From the cell containing the given text, extract its center point as [X, Y] coordinate. 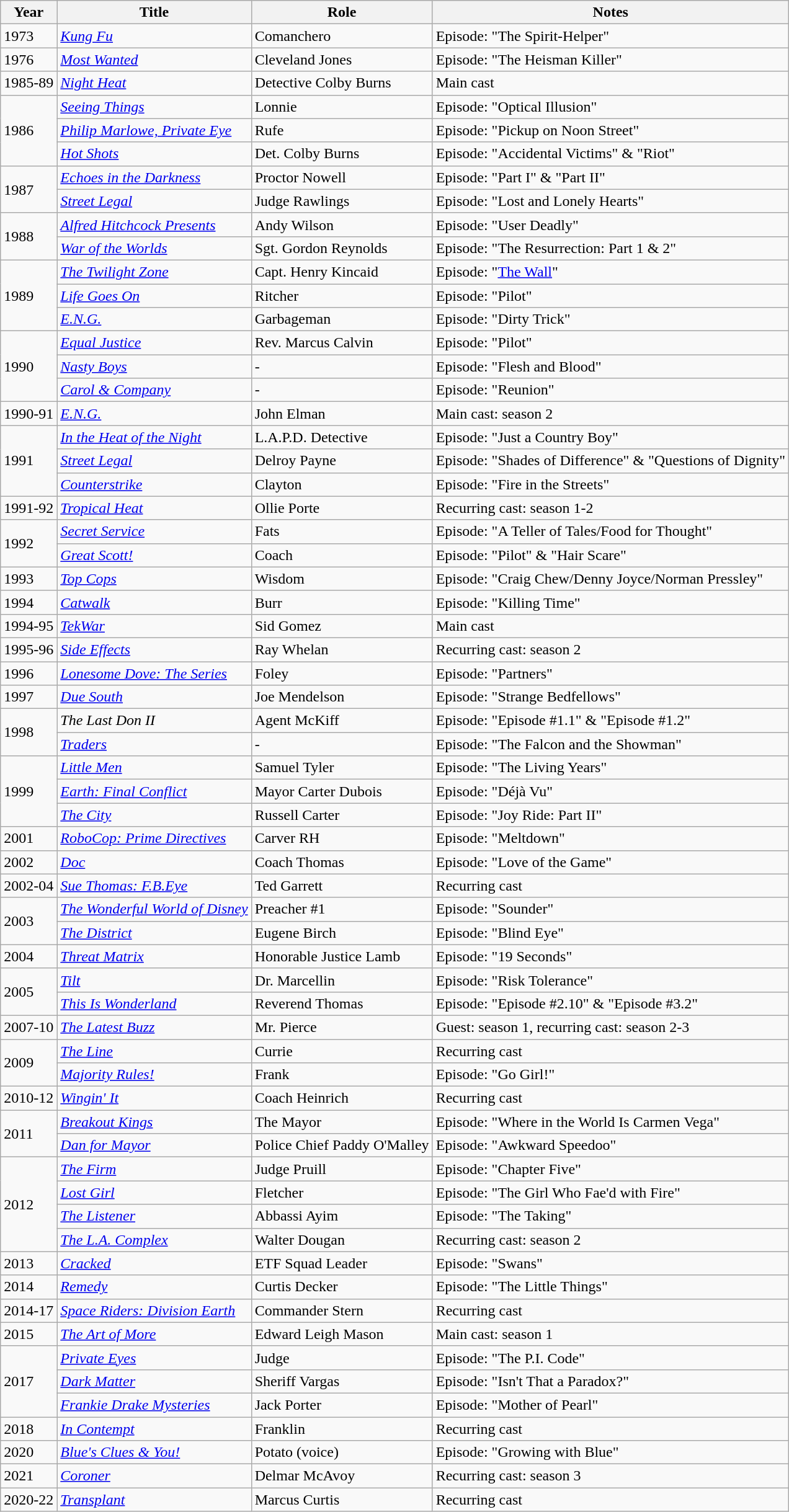
2005 [29, 992]
1994-95 [29, 626]
Delroy Payne [342, 461]
Majority Rules! [154, 1075]
Mr. Pierce [342, 1027]
Episode: "Blind Eye" [610, 933]
Philip Marlowe, Private Eye [154, 130]
Episode: "Mother of Pearl" [610, 1405]
The Latest Buzz [154, 1027]
Episode: "Optical Illusion" [610, 107]
Episode: "Déjà Vu" [610, 791]
1985-89 [29, 83]
Counterstrike [154, 484]
Rufe [342, 130]
Episode: "The Wall" [610, 272]
1999 [29, 791]
Coach Heinrich [342, 1098]
Fletcher [342, 1193]
Potato (voice) [342, 1452]
1973 [29, 36]
Cleveland Jones [342, 60]
Episode: "Shades of Difference" & "Questions of Dignity" [610, 461]
Ritcher [342, 296]
Walter Dougan [342, 1240]
Episode: "Strange Bedfellows" [610, 697]
Role [342, 12]
The Mayor [342, 1122]
Marcus Curtis [342, 1500]
2014-17 [29, 1310]
Eugene Birch [342, 933]
Dr. Marcellin [342, 980]
Equal Justice [154, 343]
1991 [29, 461]
Sid Gomez [342, 626]
Year [29, 12]
1997 [29, 697]
Episode: "Craig Chew/Denny Joyce/Norman Pressley" [610, 579]
Threat Matrix [154, 956]
The Twilight Zone [154, 272]
Ollie Porte [342, 508]
1993 [29, 579]
1998 [29, 732]
Carver RH [342, 838]
Samuel Tyler [342, 768]
Dark Matter [154, 1381]
Episode: "Sounder" [610, 909]
The City [154, 815]
Episode: "Pilot" & "Hair Scare" [610, 555]
Wingin' It [154, 1098]
John Elman [342, 414]
Life Goes On [154, 296]
The Line [154, 1051]
The L.A. Complex [154, 1240]
Coach [342, 555]
Episode: "Episode #1.1" & "Episode #1.2" [610, 721]
Carol & Company [154, 390]
1994 [29, 602]
Currie [342, 1051]
2020 [29, 1452]
Traders [154, 744]
Episode: "Swans" [610, 1263]
Episode: "Partners" [610, 673]
Doc [154, 862]
Burr [342, 602]
Echoes in the Darkness [154, 177]
2018 [29, 1428]
Episode: "Risk Tolerance" [610, 980]
Recurring cast: season 3 [610, 1476]
Judge [342, 1358]
Episode: "Killing Time" [610, 602]
Space Riders: Division Earth [154, 1310]
Transplant [154, 1500]
Episode: "A Teller of Tales/Food for Thought" [610, 531]
1989 [29, 295]
Great Scott! [154, 555]
Foley [342, 673]
2013 [29, 1263]
L.A.P.D. Detective [342, 437]
Episode: "The Spirit-Helper" [610, 36]
Hot Shots [154, 154]
Delmar McAvoy [342, 1476]
1992 [29, 543]
1995-96 [29, 649]
2003 [29, 921]
Garbageman [342, 319]
Tilt [154, 980]
Episode: "Part I" & "Part II" [610, 177]
Due South [154, 697]
Most Wanted [154, 60]
Tropical Heat [154, 508]
The Last Don II [154, 721]
Dan for Mayor [154, 1145]
Coroner [154, 1476]
Police Chief Paddy O'Malley [342, 1145]
Frank [342, 1075]
The Wonderful World of Disney [154, 909]
2014 [29, 1287]
In the Heat of the Night [154, 437]
Episode: "The Resurrection: Part 1 & 2" [610, 248]
Reverend Thomas [342, 1003]
Ray Whelan [342, 649]
Seeing Things [154, 107]
Cracked [154, 1263]
Joe Mendelson [342, 697]
Night Heat [154, 83]
Sue Thomas: F.B.Eye [154, 886]
Episode: "The P.I. Code" [610, 1358]
Lonnie [342, 107]
Episode: "Episode #2.10" & "Episode #3.2" [610, 1003]
Episode: "Just a Country Boy" [610, 437]
Episode: "User Deadly" [610, 225]
Episode: "The Girl Who Fae'd with Fire" [610, 1193]
Proctor Nowell [342, 177]
2007-10 [29, 1027]
Sheriff Vargas [342, 1381]
Episode: "The Living Years" [610, 768]
Edward Leigh Mason [342, 1334]
Judge Rawlings [342, 201]
War of the Worlds [154, 248]
2001 [29, 838]
Episode: "Joy Ride: Part II" [610, 815]
Episode: "19 Seconds" [610, 956]
Mayor Carter Dubois [342, 791]
Episode: "Flesh and Blood" [610, 367]
Episode: "Lost and Lonely Hearts" [610, 201]
2011 [29, 1134]
1991-92 [29, 508]
1976 [29, 60]
Recurring cast: season 1-2 [610, 508]
Episode: "Reunion" [610, 390]
2012 [29, 1204]
Episode: "Pickup on Noon Street" [610, 130]
Main cast: season 1 [610, 1334]
Episode: "Go Girl!" [610, 1075]
Episode: "Chapter Five" [610, 1169]
Main cast: season 2 [610, 414]
Ted Garrett [342, 886]
Little Men [154, 768]
Rev. Marcus Calvin [342, 343]
2021 [29, 1476]
1990 [29, 367]
Episode: "The Falcon and the Showman" [610, 744]
Episode: "The Heisman Killer" [610, 60]
Judge Pruill [342, 1169]
Det. Colby Burns [342, 154]
Episode: "Meltdown" [610, 838]
The Listener [154, 1216]
Guest: season 1, recurring cast: season 2-3 [610, 1027]
1996 [29, 673]
The District [154, 933]
Episode: "Accidental Victims" & "Riot" [610, 154]
Episode: "The Little Things" [610, 1287]
Alfred Hitchcock Presents [154, 225]
1986 [29, 130]
The Firm [154, 1169]
Episode: "Love of the Game" [610, 862]
2002-04 [29, 886]
Notes [610, 12]
The Art of More [154, 1334]
2009 [29, 1063]
TekWar [154, 626]
2020-22 [29, 1500]
Episode: "Awkward Speedoo" [610, 1145]
Side Effects [154, 649]
Remedy [154, 1287]
2004 [29, 956]
2015 [29, 1334]
Wisdom [342, 579]
Episode: "Fire in the Streets" [610, 484]
Episode: "Dirty Trick" [610, 319]
Breakout Kings [154, 1122]
2010-12 [29, 1098]
Episode: "The Taking" [610, 1216]
Fats [342, 531]
Franklin [342, 1428]
Andy Wilson [342, 225]
Lonesome Dove: The Series [154, 673]
Blue's Clues & You! [154, 1452]
1990-91 [29, 414]
Sgt. Gordon Reynolds [342, 248]
Detective Colby Burns [342, 83]
2002 [29, 862]
Nasty Boys [154, 367]
Catwalk [154, 602]
Lost Girl [154, 1193]
Title [154, 12]
Honorable Justice Lamb [342, 956]
Private Eyes [154, 1358]
Secret Service [154, 531]
Top Cops [154, 579]
ETF Squad Leader [342, 1263]
Frankie Drake Mysteries [154, 1405]
Clayton [342, 484]
Comanchero [342, 36]
Kung Fu [154, 36]
Capt. Henry Kincaid [342, 272]
Abbassi Ayim [342, 1216]
1988 [29, 236]
In Contempt [154, 1428]
Episode: "Isn't That a Paradox?" [610, 1381]
1987 [29, 189]
Coach Thomas [342, 862]
Episode: "Growing with Blue" [610, 1452]
RoboCop: Prime Directives [154, 838]
Russell Carter [342, 815]
Jack Porter [342, 1405]
Commander Stern [342, 1310]
Agent McKiff [342, 721]
Preacher #1 [342, 909]
Curtis Decker [342, 1287]
This Is Wonderland [154, 1003]
Earth: Final Conflict [154, 791]
2017 [29, 1381]
Episode: "Where in the World Is Carmen Vega" [610, 1122]
